Pinpoint the cell where the given text exists, returning its (x, y) midpoint coordinate. 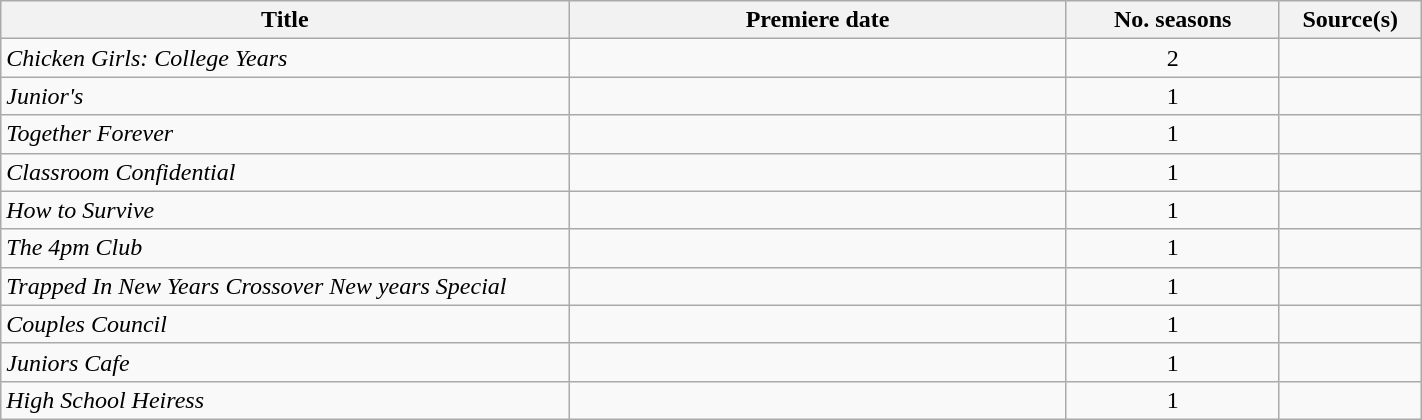
Premiere date (818, 20)
Together Forever (285, 134)
Couples Council (285, 324)
Chicken Girls: College Years (285, 58)
Trapped In New Years Crossover New years Special (285, 286)
Title (285, 20)
Junior's (285, 96)
The 4pm Club (285, 248)
Juniors Cafe (285, 362)
Source(s) (1350, 20)
2 (1172, 58)
No. seasons (1172, 20)
Classroom Confidential (285, 172)
High School Heiress (285, 400)
How to Survive (285, 210)
